Detect which cell encompasses the target text, then output its [x, y] center coordinate. 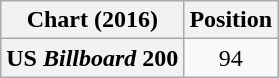
Chart (2016) [92, 20]
Position [231, 20]
94 [231, 58]
US Billboard 200 [92, 58]
